Return (X, Y) of the center of cell containing provided text 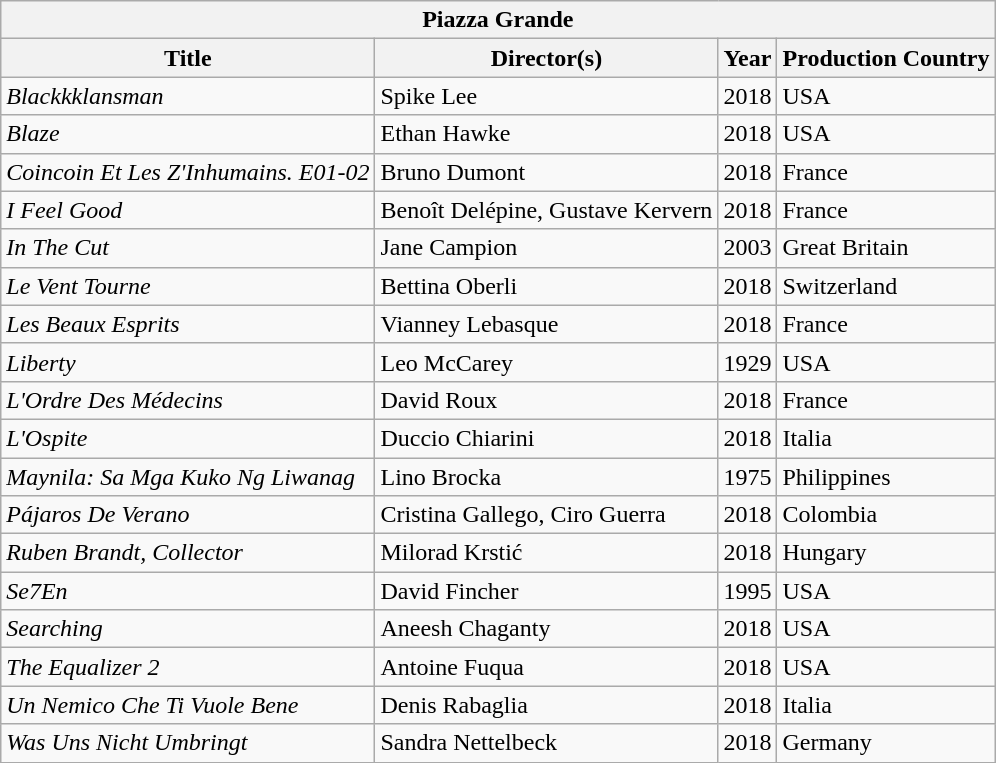
Duccio Chiarini (546, 438)
Milorad Krstić (546, 553)
Se7En (188, 591)
David Roux (546, 400)
Leo McCarey (546, 362)
Blaze (188, 134)
Le Vent Tourne (188, 286)
Vianney Lebasque (546, 324)
Piazza Grande (498, 20)
Aneesh Chaganty (546, 629)
Title (188, 58)
Cristina Gallego, Ciro Guerra (546, 515)
Les Beaux Esprits (188, 324)
L'Ordre Des Médecins (188, 400)
Hungary (886, 553)
1995 (748, 591)
Maynila: Sa Mga Kuko Ng Liwanag (188, 477)
Lino Brocka (546, 477)
Ethan Hawke (546, 134)
Sandra Nettelbeck (546, 743)
Director(s) (546, 58)
Un Nemico Che Ti Vuole Bene (188, 705)
Bettina Oberli (546, 286)
The Equalizer 2 (188, 667)
Production Country (886, 58)
Bruno Dumont (546, 172)
In The Cut (188, 248)
Searching (188, 629)
I Feel Good (188, 210)
Philippines (886, 477)
David Fincher (546, 591)
Denis Rabaglia (546, 705)
Colombia (886, 515)
Switzerland (886, 286)
Spike Lee (546, 96)
Blackkklansman (188, 96)
1929 (748, 362)
Was Uns Nicht Umbringt (188, 743)
Pájaros De Verano (188, 515)
Great Britain (886, 248)
2003 (748, 248)
Antoine Fuqua (546, 667)
Ruben Brandt, Collector (188, 553)
Coincoin Et Les Z'Inhumains. E01-02 (188, 172)
Benoît Delépine, Gustave Kervern (546, 210)
1975 (748, 477)
Germany (886, 743)
Jane Campion (546, 248)
Year (748, 58)
Liberty (188, 362)
L'Ospite (188, 438)
